Identify which cell holds the provided text, then report its [X, Y] central coordinate. 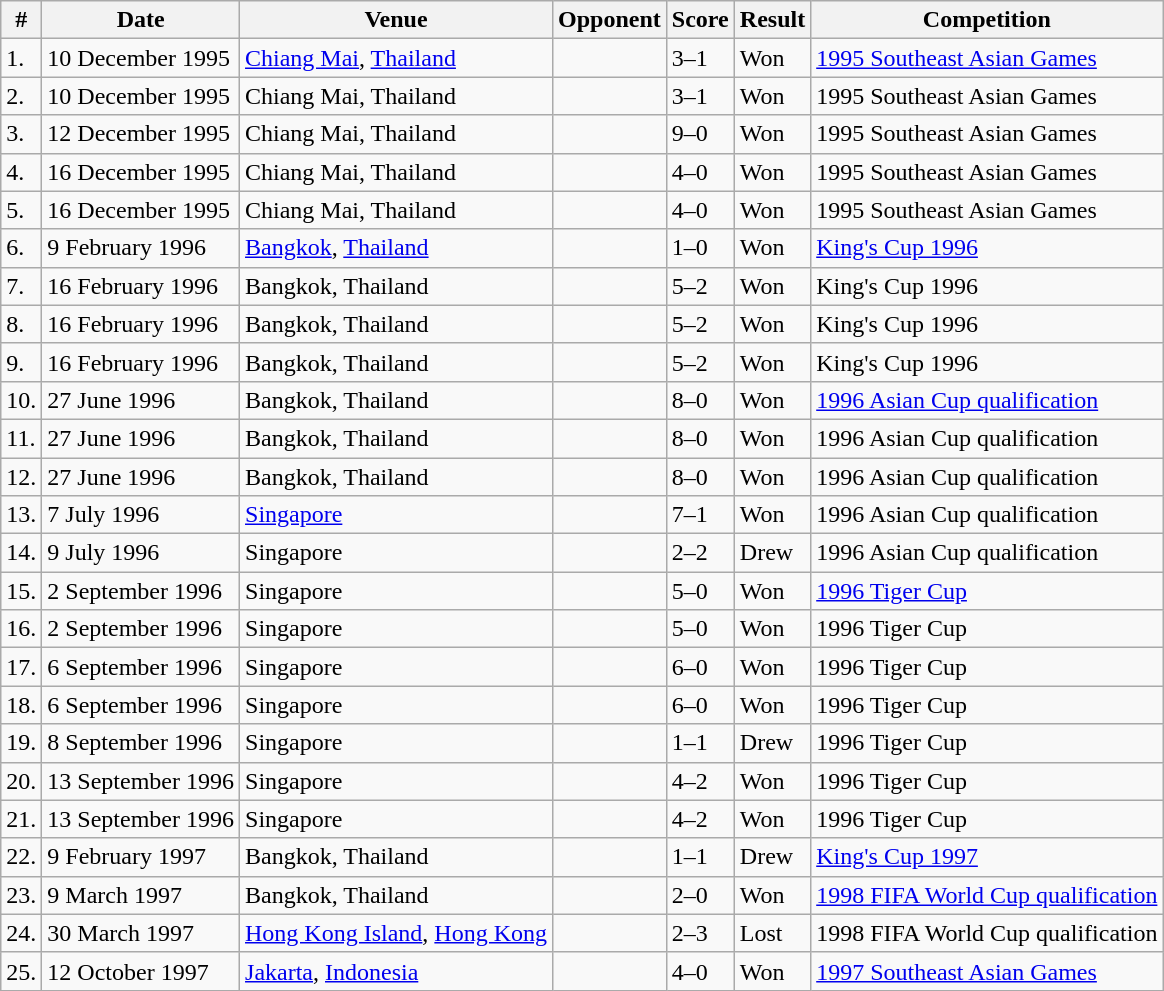
20. [22, 781]
Competition [987, 20]
2–3 [700, 933]
23. [22, 895]
12. [22, 477]
1–0 [700, 248]
1997 Southeast Asian Games [987, 971]
7–1 [700, 515]
Score [700, 20]
11. [22, 438]
19. [22, 743]
10. [22, 400]
8. [22, 324]
9 March 1997 [141, 895]
5. [22, 210]
Date [141, 20]
6. [22, 248]
30 March 1997 [141, 933]
16. [22, 629]
9. [22, 362]
# [22, 20]
17. [22, 667]
9 February 1996 [141, 248]
Venue [396, 20]
8 September 1996 [141, 743]
15. [22, 591]
13. [22, 515]
7 July 1996 [141, 515]
21. [22, 819]
King's Cup 1997 [987, 857]
Result [772, 20]
9–0 [700, 134]
9 July 1996 [141, 553]
24. [22, 933]
12 October 1997 [141, 971]
4. [22, 172]
12 December 1995 [141, 134]
2. [22, 96]
Opponent [610, 20]
18. [22, 705]
7. [22, 286]
Jakarta, Indonesia [396, 971]
14. [22, 553]
1. [22, 58]
9 February 1997 [141, 857]
25. [22, 971]
Lost [772, 933]
22. [22, 857]
2–2 [700, 553]
3. [22, 134]
Hong Kong Island, Hong Kong [396, 933]
2–0 [700, 895]
